Provide the [X, Y] coordinate of the cell's center where the given text is located.  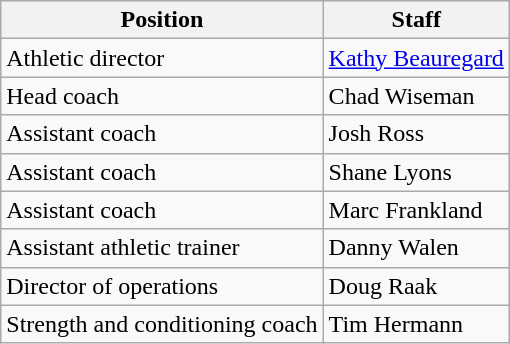
Josh Ross [416, 134]
Doug Raak [416, 286]
Shane Lyons [416, 172]
Athletic director [162, 58]
Chad Wiseman [416, 96]
Tim Hermann [416, 324]
Position [162, 20]
Staff [416, 20]
Assistant athletic trainer [162, 248]
Strength and conditioning coach [162, 324]
Kathy Beauregard [416, 58]
Danny Walen [416, 248]
Marc Frankland [416, 210]
Director of operations [162, 286]
Head coach [162, 96]
